Locate the cell with the specified text and output its (x, y) center coordinate. 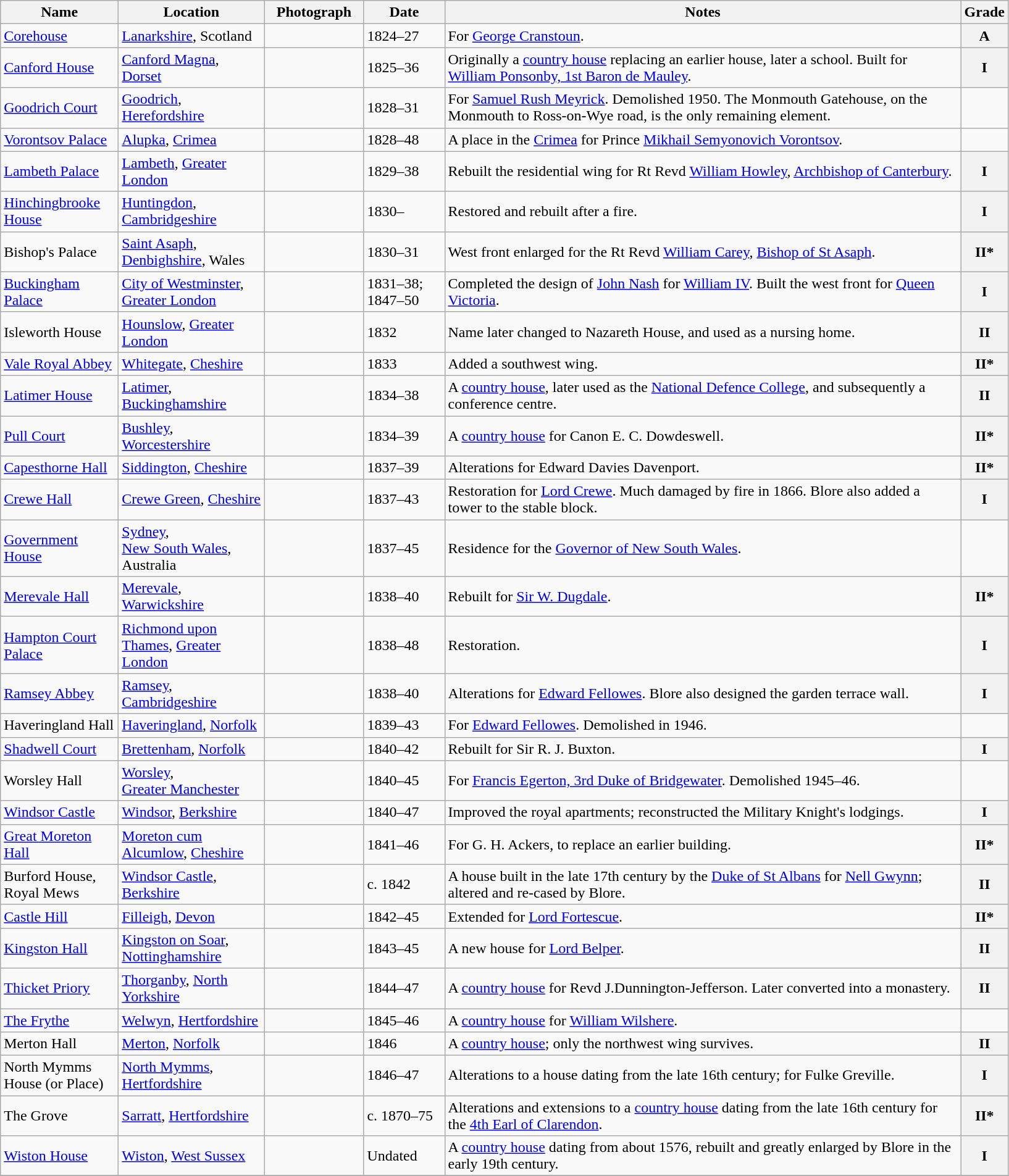
Merevale, Warwickshire (191, 596)
Alupka, Crimea (191, 140)
Alterations for Edward Fellowes. Blore also designed the garden terrace wall. (703, 694)
For Edward Fellowes. Demolished in 1946. (703, 725)
Hounslow, Greater London (191, 332)
Bushley, Worcestershire (191, 436)
Siddington, Cheshire (191, 468)
For Francis Egerton, 3rd Duke of Bridgewater. Demolished 1945–46. (703, 780)
Originally a country house replacing an earlier house, later a school. Built for William Ponsonby, 1st Baron de Mauley. (703, 68)
Thicket Priory (59, 988)
Extended for Lord Fortescue. (703, 916)
Goodrich, Herefordshire (191, 107)
Pull Court (59, 436)
Richmond upon Thames, Greater London (191, 645)
Rebuilt for Sir W. Dugdale. (703, 596)
1840–45 (404, 780)
Rebuilt the residential wing for Rt Revd William Howley, Archbishop of Canterbury. (703, 172)
Wiston House (59, 1156)
Alterations and extensions to a country house dating from the late 16th century for the 4th Earl of Clarendon. (703, 1116)
1834–38 (404, 395)
Moreton cum Alcumlow, Cheshire (191, 844)
A new house for Lord Belper. (703, 948)
Improved the royal apartments; reconstructed the Military Knight's lodgings. (703, 812)
A country house for Canon E. C. Dowdeswell. (703, 436)
A country house for William Wilshere. (703, 1020)
Lambeth, Greater London (191, 172)
Thorganby, North Yorkshire (191, 988)
1830–31 (404, 252)
Merton, Norfolk (191, 1044)
Goodrich Court (59, 107)
Worsley Hall (59, 780)
Vale Royal Abbey (59, 364)
1844–47 (404, 988)
Restoration for Lord Crewe. Much damaged by fire in 1866. Blore also added a tower to the stable block. (703, 500)
1834–39 (404, 436)
1842–45 (404, 916)
Sarratt, Hertfordshire (191, 1116)
1824–27 (404, 36)
Capesthorne Hall (59, 468)
1832 (404, 332)
Photograph (314, 12)
Alterations to a house dating from the late 16th century; for Fulke Greville. (703, 1075)
Hampton Court Palace (59, 645)
A country house, later used as the National Defence College, and subsequently a conference centre. (703, 395)
Kingston Hall (59, 948)
North Mymms House (or Place) (59, 1075)
Restored and rebuilt after a fire. (703, 211)
1841–46 (404, 844)
Welwyn, Hertfordshire (191, 1020)
Canford House (59, 68)
Notes (703, 12)
1825–36 (404, 68)
The Grove (59, 1116)
Castle Hill (59, 916)
Great Moreton Hall (59, 844)
The Frythe (59, 1020)
For George Cranstoun. (703, 36)
A house built in the late 17th century by the Duke of St Albans for Nell Gwynn; altered and re-cased by Blore. (703, 884)
1846 (404, 1044)
Haveringland Hall (59, 725)
Government House (59, 548)
1843–45 (404, 948)
A (984, 36)
Undated (404, 1156)
Filleigh, Devon (191, 916)
Hinchingbrooke House (59, 211)
Worsley,Greater Manchester (191, 780)
City of Westminster, Greater London (191, 291)
Haveringland, Norfolk (191, 725)
1838–48 (404, 645)
Burford House,Royal Mews (59, 884)
1830– (404, 211)
c. 1842 (404, 884)
Saint Asaph, Denbighshire, Wales (191, 252)
Alterations for Edward Davies Davenport. (703, 468)
Merton Hall (59, 1044)
Whitegate, Cheshire (191, 364)
1833 (404, 364)
1845–46 (404, 1020)
1840–42 (404, 749)
c. 1870–75 (404, 1116)
1828–31 (404, 107)
Location (191, 12)
A place in the Crimea for Prince Mikhail Semyonovich Vorontsov. (703, 140)
Name (59, 12)
A country house dating from about 1576, rebuilt and greatly enlarged by Blore in the early 19th century. (703, 1156)
Latimer, Buckinghamshire (191, 395)
Buckingham Palace (59, 291)
1837–43 (404, 500)
Ramsey, Cambridgeshire (191, 694)
Merevale Hall (59, 596)
Crewe Green, Cheshire (191, 500)
Vorontsov Palace (59, 140)
1829–38 (404, 172)
Latimer House (59, 395)
Bishop's Palace (59, 252)
Windsor Castle, Berkshire (191, 884)
Isleworth House (59, 332)
Wiston, West Sussex (191, 1156)
Added a southwest wing. (703, 364)
A country house; only the northwest wing survives. (703, 1044)
Canford Magna, Dorset (191, 68)
Kingston on Soar, Nottinghamshire (191, 948)
Lanarkshire, Scotland (191, 36)
1828–48 (404, 140)
1837–45 (404, 548)
Name later changed to Nazareth House, and used as a nursing home. (703, 332)
Shadwell Court (59, 749)
Lambeth Palace (59, 172)
Rebuilt for Sir R. J. Buxton. (703, 749)
1846–47 (404, 1075)
Restoration. (703, 645)
Corehouse (59, 36)
West front enlarged for the Rt Revd William Carey, Bishop of St Asaph. (703, 252)
Windsor Castle (59, 812)
Date (404, 12)
Brettenham, Norfolk (191, 749)
Sydney,New South Wales, Australia (191, 548)
1840–47 (404, 812)
1831–38;1847–50 (404, 291)
Crewe Hall (59, 500)
Windsor, Berkshire (191, 812)
1837–39 (404, 468)
North Mymms, Hertfordshire (191, 1075)
A country house for Revd J.Dunnington-Jefferson. Later converted into a monastery. (703, 988)
Grade (984, 12)
For G. H. Ackers, to replace an earlier building. (703, 844)
1839–43 (404, 725)
Completed the design of John Nash for William IV. Built the west front for Queen Victoria. (703, 291)
Huntingdon, Cambridgeshire (191, 211)
Residence for the Governor of New South Wales. (703, 548)
Ramsey Abbey (59, 694)
For Samuel Rush Meyrick. Demolished 1950. The Monmouth Gatehouse, on the Monmouth to Ross-on-Wye road, is the only remaining element. (703, 107)
